Output the [X, Y] coordinate of the center of the cell containing the given text.  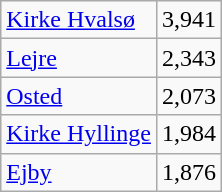
Lejre [79, 58]
1,984 [188, 134]
Osted [79, 96]
Kirke Hvalsø [79, 20]
2,343 [188, 58]
3,941 [188, 20]
1,876 [188, 172]
Kirke Hyllinge [79, 134]
2,073 [188, 96]
Ejby [79, 172]
